Identify which cell holds the provided text, then report its [X, Y] central coordinate. 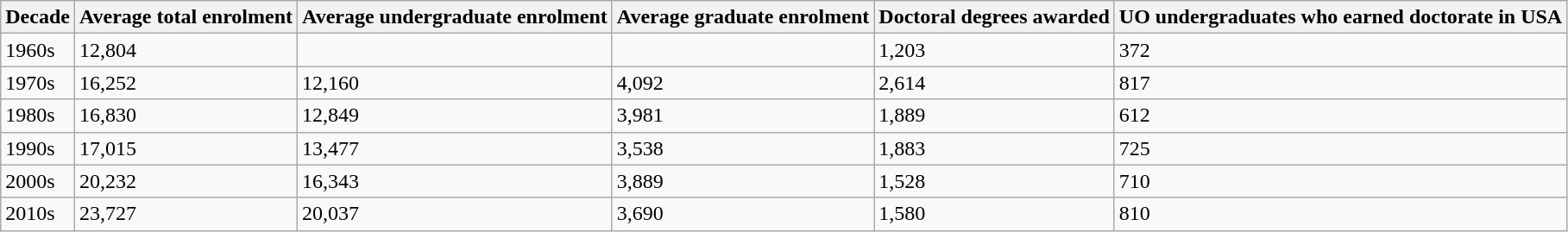
1,889 [994, 116]
817 [1340, 83]
Average total enrolment [186, 17]
13,477 [456, 148]
20,037 [456, 214]
16,830 [186, 116]
20,232 [186, 181]
Average undergraduate enrolment [456, 17]
710 [1340, 181]
1,883 [994, 148]
16,252 [186, 83]
17,015 [186, 148]
810 [1340, 214]
3,981 [742, 116]
612 [1340, 116]
1,528 [994, 181]
2010s [38, 214]
1970s [38, 83]
1960s [38, 50]
16,343 [456, 181]
UO undergraduates who earned doctorate in USA [1340, 17]
1,203 [994, 50]
Doctoral degrees awarded [994, 17]
Average graduate enrolment [742, 17]
725 [1340, 148]
1990s [38, 148]
Decade [38, 17]
23,727 [186, 214]
1,580 [994, 214]
372 [1340, 50]
12,849 [456, 116]
12,804 [186, 50]
2,614 [994, 83]
3,889 [742, 181]
4,092 [742, 83]
3,538 [742, 148]
12,160 [456, 83]
1980s [38, 116]
3,690 [742, 214]
2000s [38, 181]
